Extract the (x, y) coordinate from the center of the cell holding the provided text.  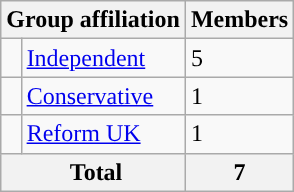
Independent (103, 58)
Conservative (103, 96)
Total (94, 172)
Members (239, 20)
7 (239, 172)
Group affiliation (94, 20)
5 (239, 58)
Reform UK (103, 134)
